Locate the cell with the specified text and output its (X, Y) center coordinate. 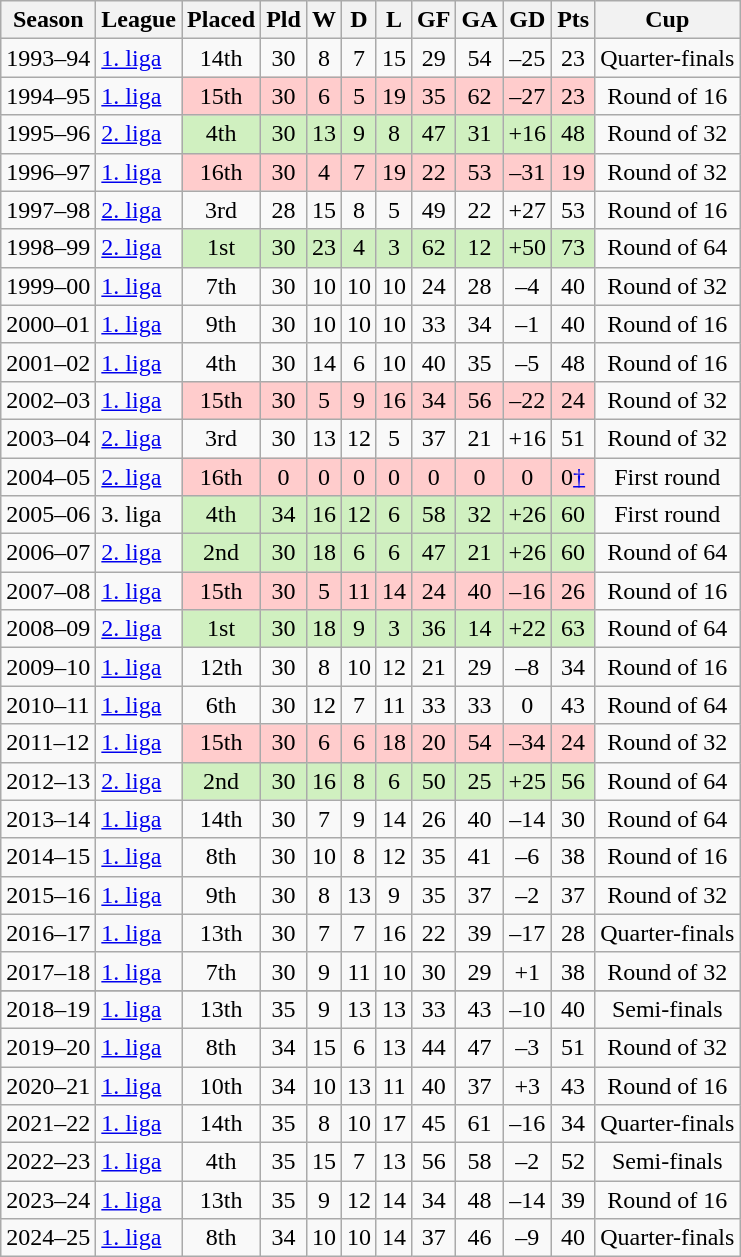
61 (480, 1124)
2008–09 (48, 629)
+22 (528, 629)
–6 (528, 857)
–17 (528, 933)
–34 (528, 743)
2018–19 (48, 1009)
+50 (528, 248)
2016–17 (48, 933)
+3 (528, 1085)
2019–20 (48, 1047)
2004–05 (48, 477)
L (394, 20)
–1 (528, 324)
45 (434, 1124)
GD (528, 20)
2014–15 (48, 857)
2022–23 (48, 1162)
50 (434, 781)
1994–95 (48, 96)
2021–22 (48, 1124)
D (358, 20)
1993–94 (48, 58)
–5 (528, 362)
Placed (222, 20)
1998–99 (48, 248)
League (139, 20)
GF (434, 20)
Pts (574, 20)
2011–12 (48, 743)
49 (434, 210)
–31 (528, 172)
52 (574, 1162)
–3 (528, 1047)
2015–16 (48, 895)
GA (480, 20)
1995–96 (48, 134)
1996–97 (48, 172)
–22 (528, 400)
W (324, 20)
0† (574, 477)
Pld (284, 20)
2005–06 (48, 515)
–10 (528, 1009)
25 (480, 781)
2009–10 (48, 667)
2012–13 (48, 781)
–25 (528, 58)
2002–03 (48, 400)
2010–11 (48, 705)
41 (480, 857)
–8 (528, 667)
–9 (528, 1238)
3. liga (139, 515)
2003–04 (48, 438)
12th (222, 667)
31 (480, 134)
+27 (528, 210)
–4 (528, 286)
2001–02 (48, 362)
+1 (528, 971)
2006–07 (48, 553)
1997–98 (48, 210)
2000–01 (48, 324)
10th (222, 1085)
46 (480, 1238)
17 (394, 1124)
2017–18 (48, 971)
1999–00 (48, 286)
Cup (668, 20)
32 (480, 515)
2007–08 (48, 591)
2023–24 (48, 1200)
44 (434, 1047)
2013–14 (48, 819)
2020–21 (48, 1085)
20 (434, 743)
–27 (528, 96)
63 (574, 629)
36 (434, 629)
6th (222, 705)
+25 (528, 781)
Season (48, 20)
73 (574, 248)
2024–25 (48, 1238)
